Determine the [X, Y] coordinate at the center of the cell enclosing the given text.  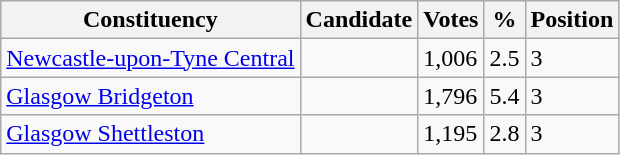
2.5 [504, 58]
1,006 [451, 58]
Glasgow Shettleston [150, 134]
5.4 [504, 96]
Votes [451, 20]
1,195 [451, 134]
Constituency [150, 20]
Newcastle-upon-Tyne Central [150, 58]
Position [572, 20]
% [504, 20]
Candidate [359, 20]
1,796 [451, 96]
Glasgow Bridgeton [150, 96]
2.8 [504, 134]
